Provide the (x, y) coordinate of the cell's center where the given text is located.  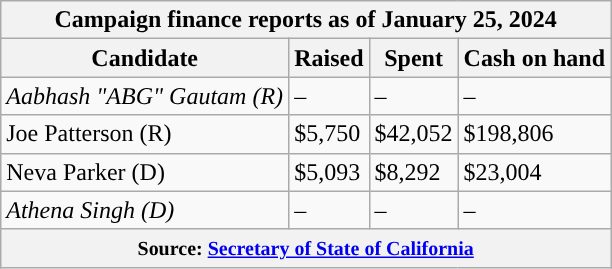
$5,093 (329, 172)
$23,004 (534, 172)
Cash on hand (534, 58)
Joe Patterson (R) (145, 134)
$5,750 (329, 134)
Neva Parker (D) (145, 172)
Spent (414, 58)
$198,806 (534, 134)
Athena Singh (D) (145, 210)
Raised (329, 58)
$8,292 (414, 172)
Source: Secretary of State of California (306, 248)
Aabhash "ABG" Gautam (R) (145, 96)
$42,052 (414, 134)
Campaign finance reports as of January 25, 2024 (306, 20)
Candidate (145, 58)
